Extract the [X, Y] coordinate from the center of the cell holding the provided text.  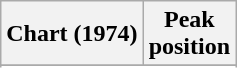
Peakposition [189, 34]
Chart (1974) [72, 34]
